For the text-containing cell, return its midpoint in (X, Y) coordinate format. 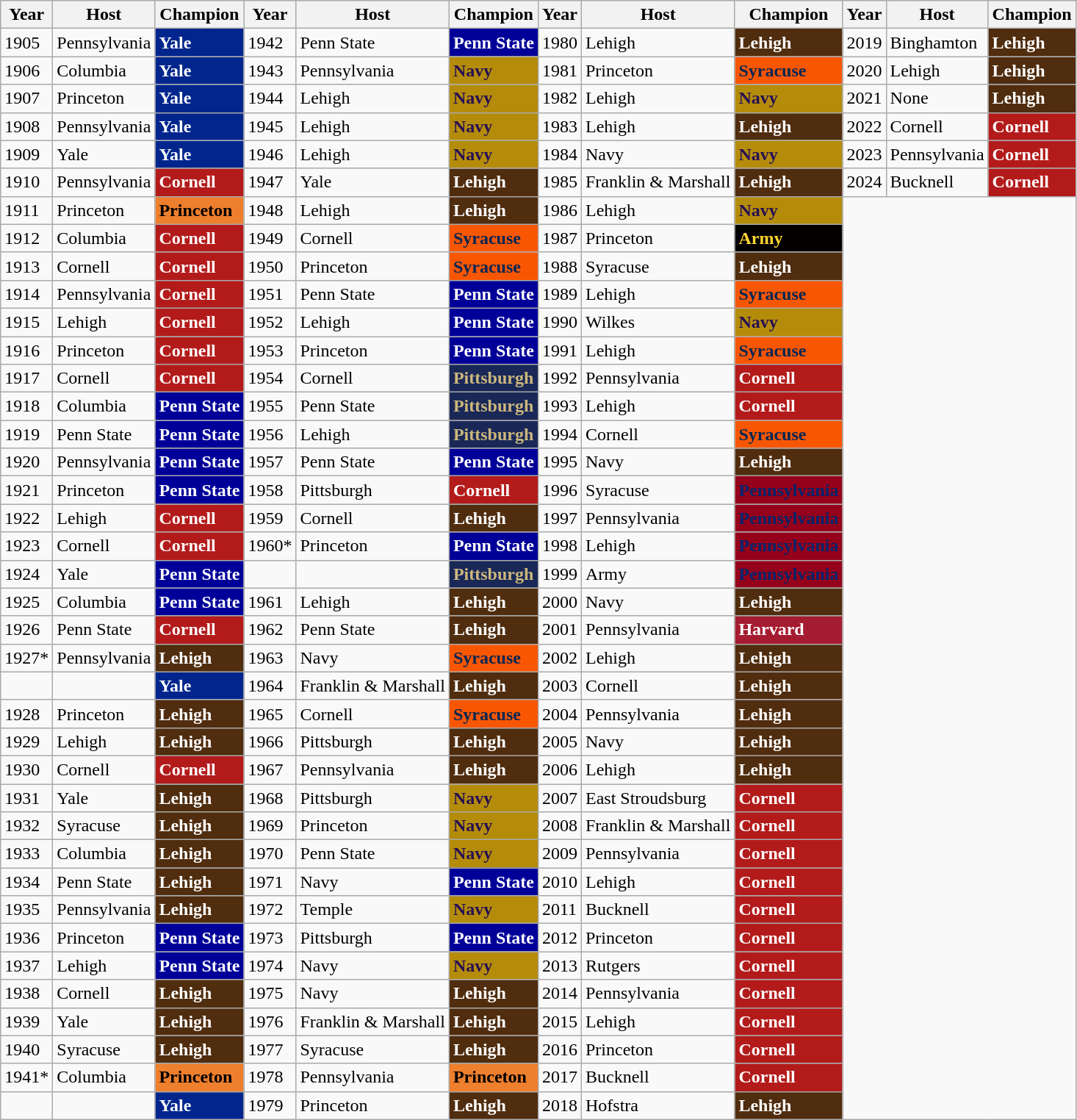
1936 (26, 938)
1957 (270, 462)
1995 (560, 462)
1980 (560, 43)
1993 (560, 406)
2010 (560, 882)
1998 (560, 546)
1951 (270, 294)
2015 (560, 1022)
2003 (560, 686)
1991 (560, 351)
1956 (270, 434)
2021 (864, 98)
2008 (560, 826)
2005 (560, 742)
1927* (26, 658)
1919 (26, 434)
1920 (26, 462)
1954 (270, 378)
1994 (560, 434)
1983 (560, 126)
1982 (560, 98)
1914 (26, 294)
1910 (26, 182)
2011 (560, 910)
1973 (270, 938)
1906 (26, 71)
1958 (270, 490)
1933 (26, 854)
1939 (26, 1022)
Harvard (789, 630)
Rutgers (658, 966)
1941* (26, 1077)
1988 (560, 266)
1997 (560, 518)
1962 (270, 630)
1905 (26, 43)
1978 (270, 1077)
1974 (270, 966)
2004 (560, 714)
1912 (26, 238)
1931 (26, 797)
1992 (560, 378)
1908 (26, 126)
1968 (270, 797)
2016 (560, 1049)
1985 (560, 182)
1975 (270, 994)
1944 (270, 98)
1943 (270, 71)
1999 (560, 574)
1917 (26, 378)
2022 (864, 126)
1930 (26, 769)
2023 (864, 154)
2013 (560, 966)
1955 (270, 406)
1909 (26, 154)
1970 (270, 854)
1950 (270, 266)
1921 (26, 490)
2009 (560, 854)
1932 (26, 826)
1915 (26, 322)
2020 (864, 71)
1911 (26, 210)
1926 (26, 630)
1948 (270, 210)
1979 (270, 1105)
1986 (560, 210)
1966 (270, 742)
2000 (560, 602)
Hofstra (658, 1105)
1928 (26, 714)
1960* (270, 546)
1987 (560, 238)
2001 (560, 630)
East Stroudsburg (658, 797)
1996 (560, 490)
1924 (26, 574)
1925 (26, 602)
2006 (560, 769)
Wilkes (658, 322)
1918 (26, 406)
1971 (270, 882)
1952 (270, 322)
1959 (270, 518)
1923 (26, 546)
1940 (26, 1049)
2014 (560, 994)
1937 (26, 966)
1922 (26, 518)
1953 (270, 351)
1964 (270, 686)
1929 (26, 742)
1976 (270, 1022)
1977 (270, 1049)
1972 (270, 910)
2007 (560, 797)
2012 (560, 938)
1934 (26, 882)
1913 (26, 266)
1963 (270, 658)
1947 (270, 182)
2017 (560, 1077)
2019 (864, 43)
1907 (26, 98)
1989 (560, 294)
1945 (270, 126)
2024 (864, 182)
None (937, 98)
1949 (270, 238)
1935 (26, 910)
1965 (270, 714)
1969 (270, 826)
1990 (560, 322)
Binghamton (937, 43)
1961 (270, 602)
1942 (270, 43)
1946 (270, 154)
1967 (270, 769)
1984 (560, 154)
1916 (26, 351)
1981 (560, 71)
2018 (560, 1105)
2002 (560, 658)
Temple (372, 910)
1938 (26, 994)
